Locate the cell with the specified text and output its (X, Y) center coordinate. 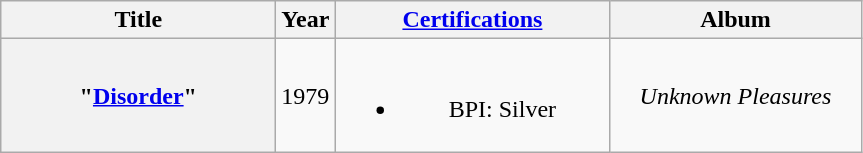
Certifications (472, 20)
1979 (306, 96)
"Disorder" (138, 96)
Title (138, 20)
Year (306, 20)
Album (736, 20)
BPI: Silver (472, 96)
Unknown Pleasures (736, 96)
